Pinpoint the cell where the given text exists, returning its (X, Y) midpoint coordinate. 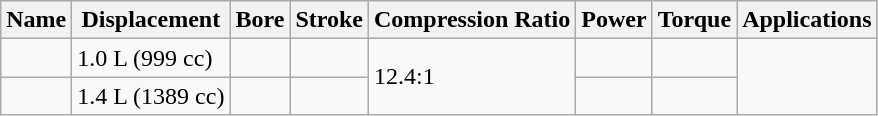
1.4 L (1389 cc) (151, 96)
Applications (807, 20)
Name (36, 20)
1.0 L (999 cc) (151, 58)
Displacement (151, 20)
Power (614, 20)
Torque (694, 20)
Stroke (330, 20)
Compression Ratio (472, 20)
Bore (260, 20)
12.4:1 (472, 77)
